Return [X, Y] of the center of cell containing provided text 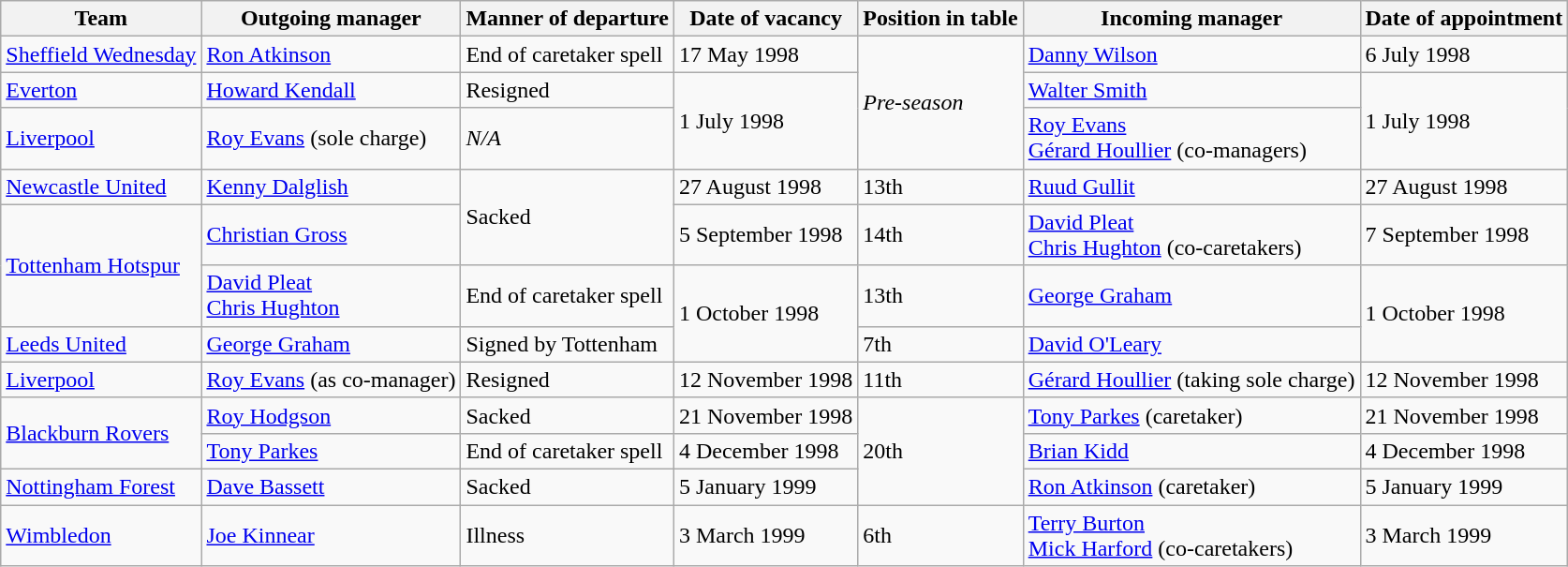
Ron Atkinson (caretaker) [1191, 486]
6 July 1998 [1464, 54]
David O'Leary [1191, 344]
7th [940, 344]
Position in table [940, 19]
Terry Burton Mick Harford (co-caretakers) [1191, 534]
14th [940, 234]
N/A [568, 139]
Tony Parkes (caretaker) [1191, 415]
Outgoing manager [332, 19]
Blackburn Rovers [101, 433]
Roy Evans Gérard Houllier (co-managers) [1191, 139]
Gérard Houllier (taking sole charge) [1191, 380]
11th [940, 380]
Joe Kinnear [332, 534]
Signed by Tottenham [568, 344]
David Pleat Chris Hughton [332, 296]
Roy Hodgson [332, 415]
Illness [568, 534]
Ron Atkinson [332, 54]
Danny Wilson [1191, 54]
Leeds United [101, 344]
Ruud Gullit [1191, 187]
Dave Bassett [332, 486]
Christian Gross [332, 234]
7 September 1998 [1464, 234]
Wimbledon [101, 534]
6th [940, 534]
Newcastle United [101, 187]
Date of vacancy [765, 19]
17 May 1998 [765, 54]
Nottingham Forest [101, 486]
Brian Kidd [1191, 451]
Everton [101, 90]
Roy Evans (sole charge) [332, 139]
Team [101, 19]
Tottenham Hotspur [101, 265]
David Pleat Chris Hughton (co-caretakers) [1191, 234]
5 September 1998 [765, 234]
Roy Evans (as co-manager) [332, 380]
Incoming manager [1191, 19]
Howard Kendall [332, 90]
Sheffield Wednesday [101, 54]
Pre-season [940, 103]
Date of appointment [1464, 19]
Tony Parkes [332, 451]
20th [940, 451]
Kenny Dalglish [332, 187]
Walter Smith [1191, 90]
Manner of departure [568, 19]
